Return the [x, y] coordinate for the center point of the cell that contains the specified text.  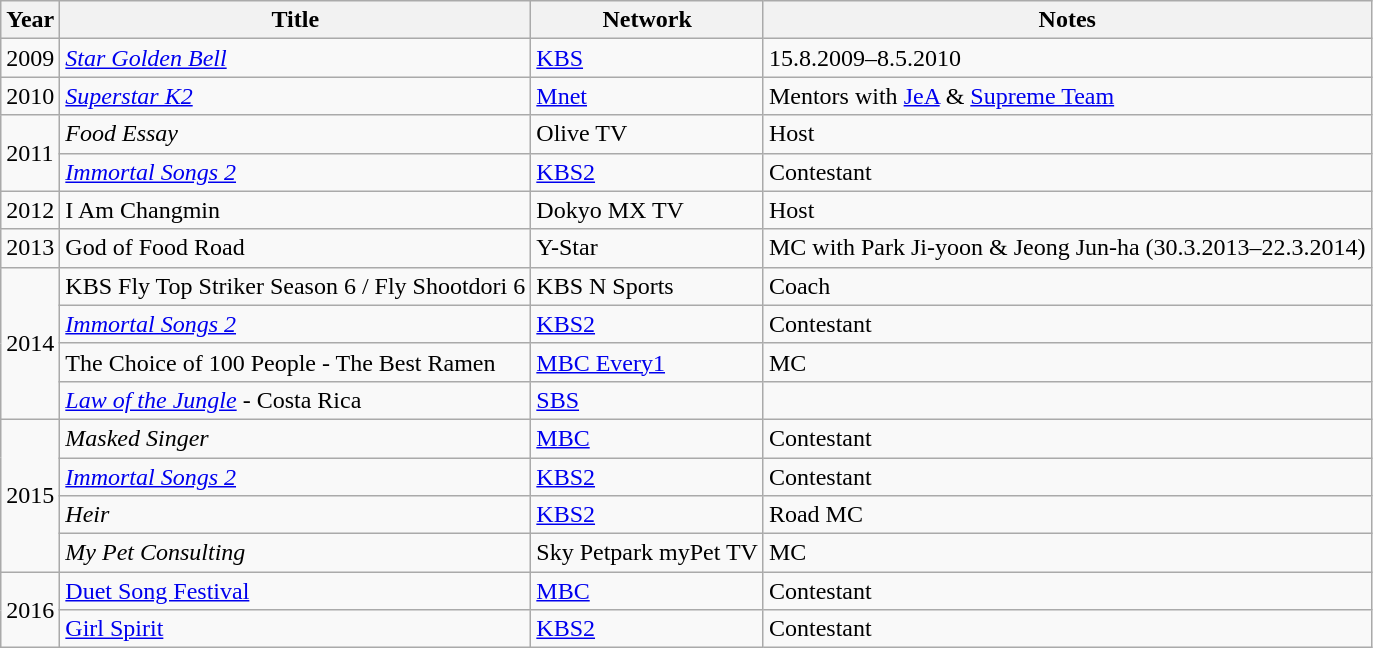
Notes [1067, 20]
Star Golden Bell [296, 58]
SBS [648, 400]
Mnet [648, 96]
2013 [30, 248]
Superstar K2 [296, 96]
Network [648, 20]
2010 [30, 96]
KBS [648, 58]
Coach [1067, 286]
Girl Spirit [296, 629]
Year [30, 20]
KBS Fly Top Striker Season 6 / Fly Shootdori 6 [296, 286]
2014 [30, 343]
Sky Petpark myPet TV [648, 553]
2011 [30, 153]
God of Food Road [296, 248]
Mentors with JeA & Supreme Team [1067, 96]
15.8.2009–8.5.2010 [1067, 58]
Heir [296, 515]
I Am Changmin [296, 210]
The Choice of 100 People - The Best Ramen [296, 362]
Dokyo MX TV [648, 210]
Title [296, 20]
Olive TV [648, 134]
Law of the Jungle - Costa Rica [296, 400]
Y-Star [648, 248]
My Pet Consulting [296, 553]
MBC Every1 [648, 362]
2015 [30, 495]
Masked Singer [296, 438]
Food Essay [296, 134]
KBS N Sports [648, 286]
2016 [30, 610]
2012 [30, 210]
2009 [30, 58]
Road MC [1067, 515]
MC with Park Ji-yoon & Jeong Jun-ha (30.3.2013–22.3.2014) [1067, 248]
Duet Song Festival [296, 591]
